Capture the cell that displays the provided text and extract its (x, y) central coordinate. 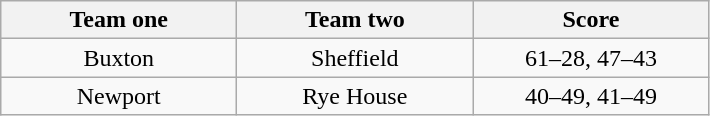
Team one (119, 20)
61–28, 47–43 (591, 58)
Newport (119, 96)
Sheffield (355, 58)
Rye House (355, 96)
40–49, 41–49 (591, 96)
Team two (355, 20)
Buxton (119, 58)
Score (591, 20)
